Capture the cell that displays the provided text and extract its (x, y) central coordinate. 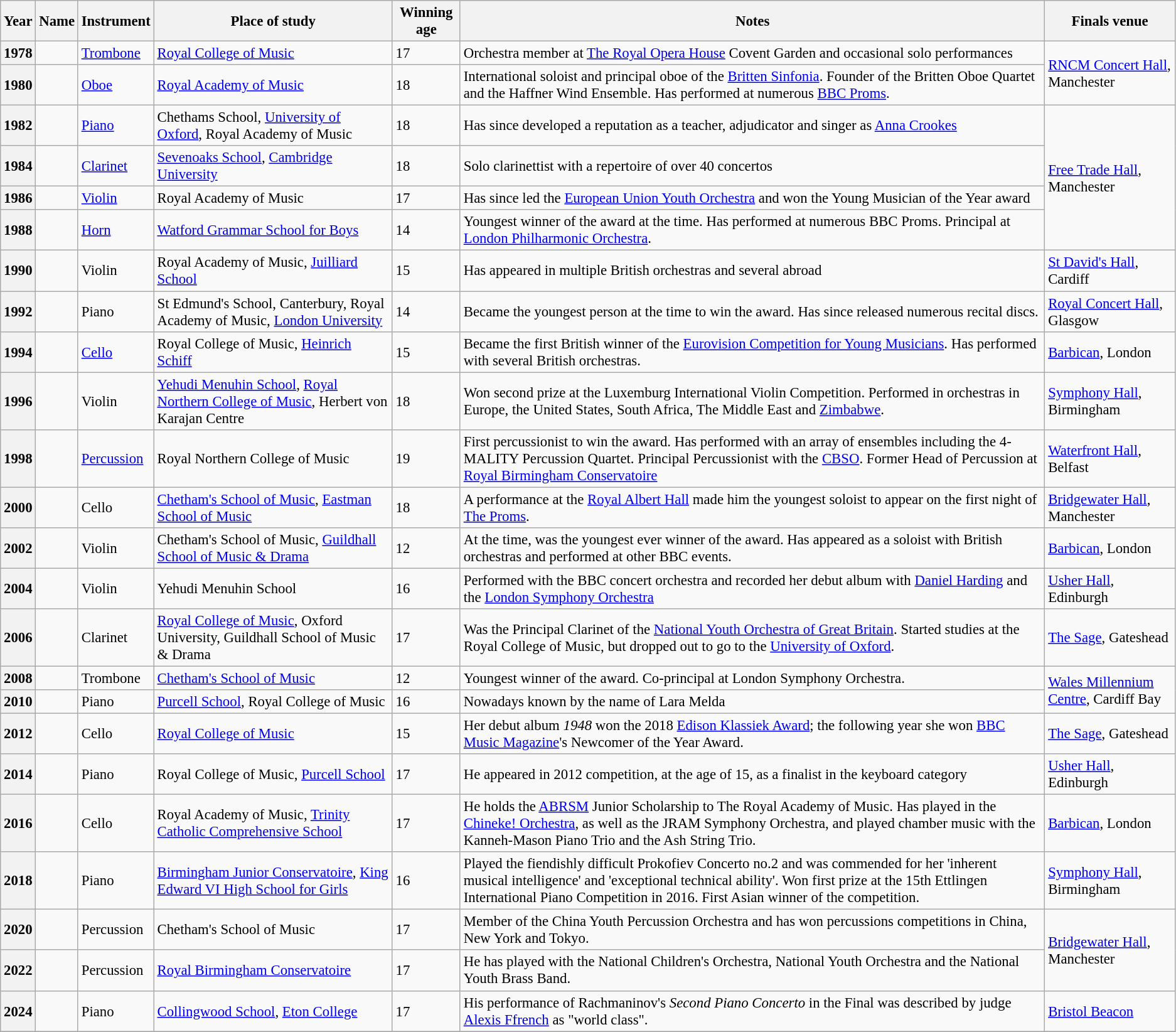
St David's Hall, Cardiff (1110, 271)
St Edmund's School, Canterbury, Royal Academy of Music, London University (273, 311)
2000 (18, 507)
Watford Grammar School for Boys (273, 230)
2010 (18, 702)
Bristol Beacon (1110, 1011)
2018 (18, 881)
Performed with the BBC concert orchestra and recorded her debut album with Daniel Harding and the London Symphony Orchestra (752, 589)
2022 (18, 970)
Youngest winner of the award. Co-principal at London Symphony Orchestra. (752, 678)
Waterfront Hall, Belfast (1110, 458)
2002 (18, 549)
Oboe (115, 85)
2008 (18, 678)
1980 (18, 85)
1994 (18, 352)
Notes (752, 21)
1978 (18, 53)
Member of the China Youth Percussion Orchestra and has won percussions competitions in China, New York and Tokyo. (752, 930)
Yehudi Menuhin School (273, 589)
Chetham's School of Music, Guildhall School of Music & Drama (273, 549)
Youngest winner of the award at the time. Has performed at numerous BBC Proms. Principal at London Philharmonic Orchestra. (752, 230)
His performance of Rachmaninov's Second Piano Concerto in the Final was described by judge Alexis Ffrench as "world class". (752, 1011)
Collingwood School, Eton College (273, 1011)
1982 (18, 126)
Royal Concert Hall, Glasgow (1110, 311)
19 (426, 458)
1998 (18, 458)
Royal College of Music, Purcell School (273, 775)
He has played with the National Children's Orchestra, National Youth Orchestra and the National Youth Brass Band. (752, 970)
1988 (18, 230)
A performance at the Royal Albert Hall made him the youngest soloist to appear on the first night of The Proms. (752, 507)
2006 (18, 638)
1990 (18, 271)
Name (57, 21)
Sevenoaks School, Cambridge University (273, 166)
Winning age (426, 21)
Solo clarinettist with a repertoire of over 40 concertos (752, 166)
Has since developed a reputation as a teacher, adjudicator and singer as Anna Crookes (752, 126)
Chethams School, University of Oxford, Royal Academy of Music (273, 126)
Royal Academy of Music, Juilliard School (273, 271)
Her debut album 1948 won the 2018 Edison Klassiek Award; the following year she won BBC Music Magazine's Newcomer of the Year Award. (752, 734)
Orchestra member at The Royal Opera House Covent Garden and occasional solo performances (752, 53)
1992 (18, 311)
1984 (18, 166)
RNCM Concert Hall, Manchester (1110, 73)
Free Trade Hall, Manchester (1110, 178)
Finals venue (1110, 21)
Wales Millennium Centre, Cardiff Bay (1110, 689)
Horn (115, 230)
Royal College of Music, Oxford University, Guildhall School of Music & Drama (273, 638)
2024 (18, 1011)
2020 (18, 930)
Nowadays known by the name of Lara Melda (752, 702)
Royal Academy of Music, Trinity Catholic Comprehensive School (273, 824)
Royal Northern College of Music (273, 458)
1996 (18, 401)
Purcell School, Royal College of Music (273, 702)
He appeared in 2012 competition, at the age of 15, as a finalist in the keyboard category (752, 775)
Year (18, 21)
2014 (18, 775)
At the time, was the youngest ever winner of the award. Has appeared as a soloist with British orchestras and performed at other BBC events. (752, 549)
Became the youngest person at the time to win the award. Has since released numerous recital discs. (752, 311)
2004 (18, 589)
2016 (18, 824)
1986 (18, 198)
Has since led the European Union Youth Orchestra and won the Young Musician of the Year award (752, 198)
Place of study (273, 21)
Instrument (115, 21)
Yehudi Menuhin School, Royal Northern College of Music, Herbert von Karajan Centre (273, 401)
Chetham's School of Music, Eastman School of Music (273, 507)
Has appeared in multiple British orchestras and several abroad (752, 271)
Royal Birmingham Conservatoire (273, 970)
Became the first British winner of the Eurovision Competition for Young Musicians. Has performed with several British orchestras. (752, 352)
2012 (18, 734)
Birmingham Junior Conservatoire, King Edward VI High School for Girls (273, 881)
Royal College of Music, Heinrich Schiff (273, 352)
